Capture the cell that displays the provided text and extract its [x, y] central coordinate. 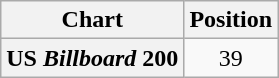
US Billboard 200 [92, 58]
Position [231, 20]
39 [231, 58]
Chart [92, 20]
